Pinpoint the cell where the given text exists, returning its (x, y) midpoint coordinate. 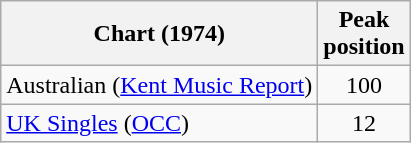
12 (364, 123)
UK Singles (OCC) (160, 123)
Australian (Kent Music Report) (160, 85)
Chart (1974) (160, 34)
100 (364, 85)
Peakposition (364, 34)
